Search for the cell housing the specified text and yield its [X, Y] center coordinate. 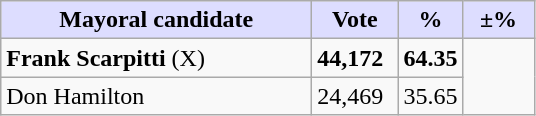
±% [498, 20]
Mayoral candidate [156, 20]
Vote [355, 20]
44,172 [355, 58]
24,469 [355, 96]
Don Hamilton [156, 96]
64.35 [430, 58]
% [430, 20]
Frank Scarpitti (X) [156, 58]
35.65 [430, 96]
